Identify which cell holds the provided text, then report its (X, Y) central coordinate. 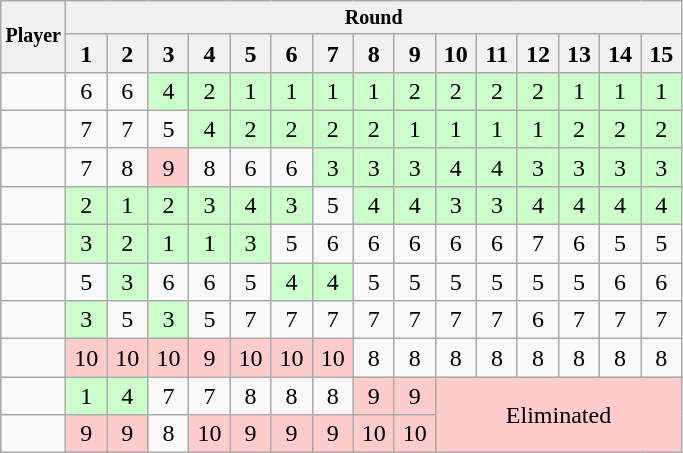
Player (34, 37)
Round (374, 18)
12 (538, 53)
13 (578, 53)
15 (662, 53)
11 (496, 53)
14 (620, 53)
Eliminated (558, 415)
